Locate the cell with the specified text and output its (x, y) center coordinate. 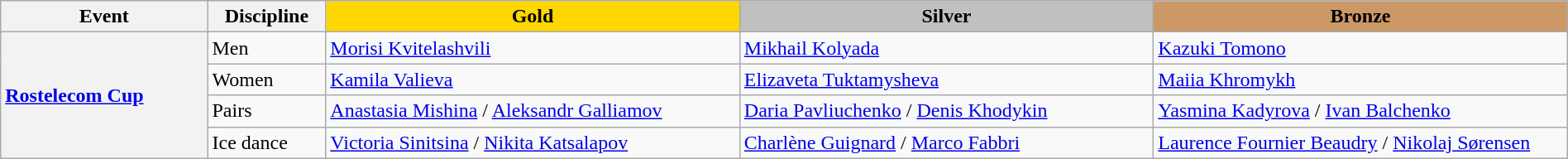
Elizaveta Tuktamysheva (946, 79)
Yasmina Kadyrova / Ivan Balchenko (1360, 111)
Rostelecom Cup (104, 95)
Mikhail Kolyada (946, 48)
Kamila Valieva (533, 79)
Charlène Guignard / Marco Fabbri (946, 142)
Ice dance (266, 142)
Gold (533, 17)
Men (266, 48)
Pairs (266, 111)
Bronze (1360, 17)
Morisi Kvitelashvili (533, 48)
Discipline (266, 17)
Laurence Fournier Beaudry / Nikolaj Sørensen (1360, 142)
Victoria Sinitsina / Nikita Katsalapov (533, 142)
Maiia Khromykh (1360, 79)
Silver (946, 17)
Anastasia Mishina / Aleksandr Galliamov (533, 111)
Kazuki Tomono (1360, 48)
Daria Pavliuchenko / Denis Khodykin (946, 111)
Event (104, 17)
Women (266, 79)
